From the cell containing the given text, extract its center point as [X, Y] coordinate. 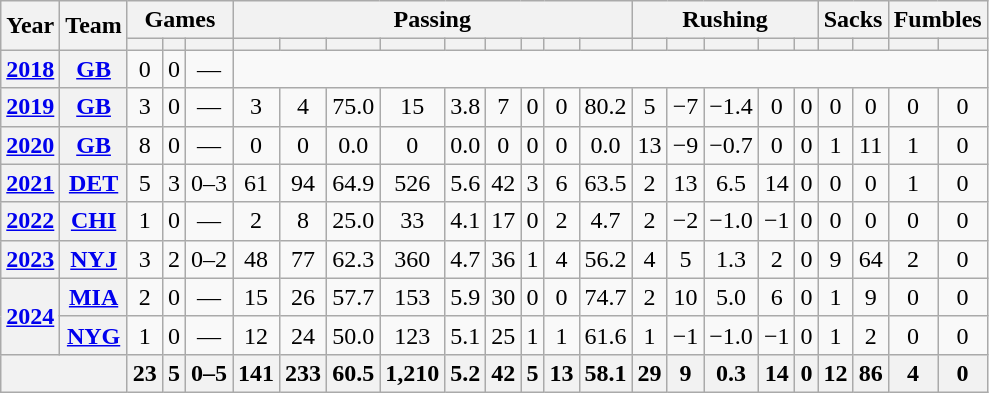
2024 [30, 316]
2018 [30, 69]
61 [256, 183]
Games [180, 20]
Team [94, 26]
64 [870, 259]
Sacks [853, 20]
Fumbles [938, 20]
33 [412, 221]
MIA [94, 297]
Year [30, 26]
5.9 [466, 297]
25 [504, 335]
60.5 [354, 373]
24 [304, 335]
3.8 [466, 107]
5.6 [466, 183]
CHI [94, 221]
−1.4 [732, 107]
−9 [686, 145]
36 [504, 259]
64.9 [354, 183]
26 [304, 297]
74.7 [606, 297]
1.3 [732, 259]
Passing [433, 20]
94 [304, 183]
29 [650, 373]
58.1 [606, 373]
77 [304, 259]
4.1 [466, 221]
11 [870, 145]
5.2 [466, 373]
48 [256, 259]
2019 [30, 107]
2022 [30, 221]
10 [686, 297]
6.5 [732, 183]
1,210 [412, 373]
80.2 [606, 107]
NYG [94, 335]
−0.7 [732, 145]
5.0 [732, 297]
0–3 [208, 183]
141 [256, 373]
25.0 [354, 221]
2021 [30, 183]
2023 [30, 259]
63.5 [606, 183]
360 [412, 259]
61.6 [606, 335]
2020 [30, 145]
56.2 [606, 259]
23 [144, 373]
57.7 [354, 297]
17 [504, 221]
NYJ [94, 259]
−2 [686, 221]
0–2 [208, 259]
DET [94, 183]
75.0 [354, 107]
Rushing [725, 20]
0.3 [732, 373]
−7 [686, 107]
30 [504, 297]
526 [412, 183]
153 [412, 297]
5.1 [466, 335]
233 [304, 373]
86 [870, 373]
0–5 [208, 373]
62.3 [354, 259]
7 [504, 107]
123 [412, 335]
50.0 [354, 335]
